Return the (x, y) coordinate for the center point of the cell that contains the specified text.  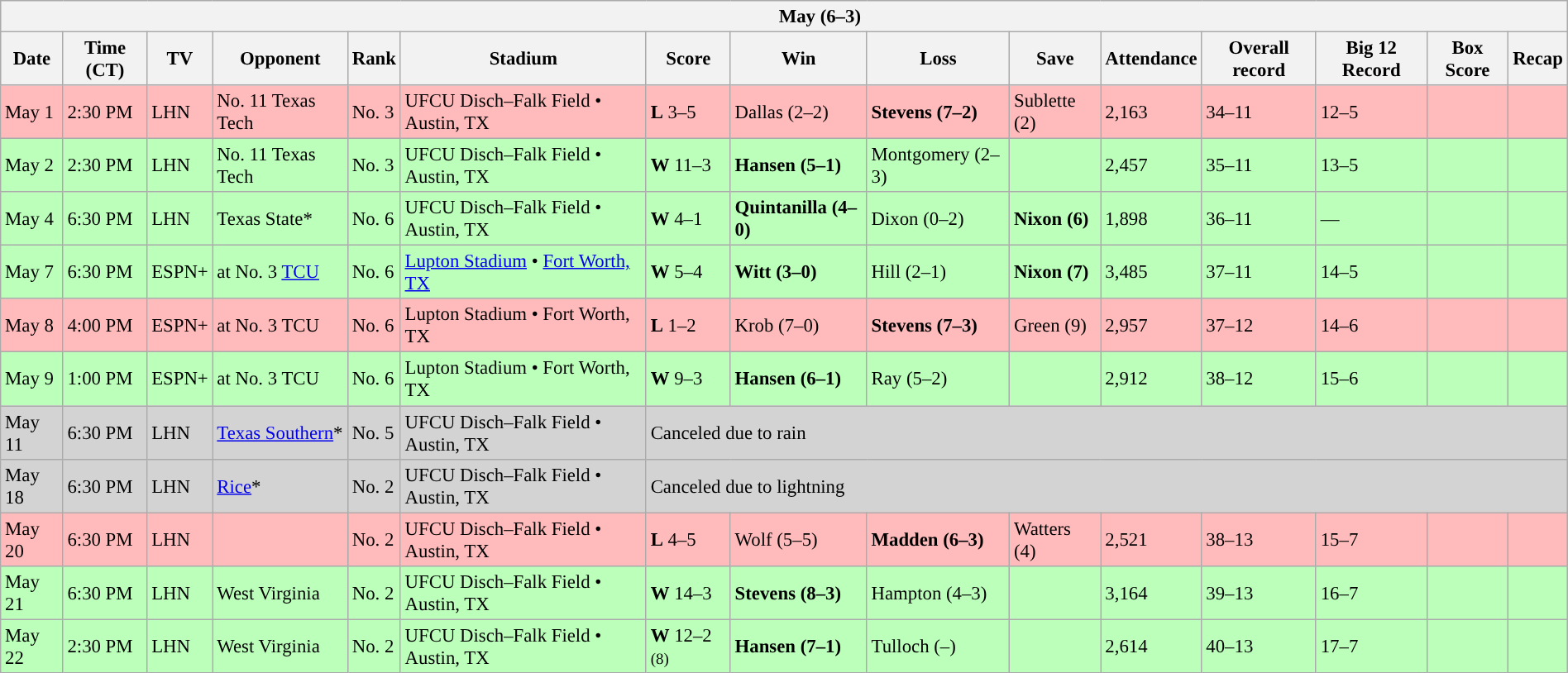
Madden (6–3) (938, 539)
Recap (1538, 58)
W 14–3 (688, 592)
Montgomery (2–3) (938, 165)
Score (688, 58)
1:00 PM (105, 379)
May 4 (31, 218)
Date (31, 58)
Nixon (6) (1055, 218)
1,898 (1151, 218)
Hansen (5–1) (799, 165)
May 18 (31, 486)
May 8 (31, 326)
2,521 (1151, 539)
W 5–4 (688, 273)
36–11 (1259, 218)
Tulloch (–) (938, 647)
Big 12 Record (1371, 58)
Save (1055, 58)
37–11 (1259, 273)
40–13 (1259, 647)
May 7 (31, 273)
May 2 (31, 165)
Green (9) (1055, 326)
Canceled due to rain (1107, 432)
Quintanilla (4–0) (799, 218)
Stevens (7–2) (938, 112)
Sublette (2) (1055, 112)
No. 5 (374, 432)
Dixon (0–2) (938, 218)
Hansen (6–1) (799, 379)
Overall record (1259, 58)
34–11 (1259, 112)
Stevens (7–3) (938, 326)
May 1 (31, 112)
2,163 (1151, 112)
16–7 (1371, 592)
W 12–2 (8) (688, 647)
14–5 (1371, 273)
Rank (374, 58)
W 11–3 (688, 165)
May 20 (31, 539)
12–5 (1371, 112)
2,957 (1151, 326)
W 4–1 (688, 218)
Witt (3–0) (799, 273)
3,485 (1151, 273)
17–7 (1371, 647)
15–6 (1371, 379)
Dallas (2–2) (799, 112)
L 4–5 (688, 539)
2,912 (1151, 379)
39–13 (1259, 592)
Texas Southern* (280, 432)
Attendance (1151, 58)
Krob (7–0) (799, 326)
Hansen (7–1) (799, 647)
13–5 (1371, 165)
4:00 PM (105, 326)
Stevens (8–3) (799, 592)
— (1371, 218)
Stadium (523, 58)
May 22 (31, 647)
May (6–3) (784, 17)
May 9 (31, 379)
35–11 (1259, 165)
Win (799, 58)
Ray (5–2) (938, 379)
14–6 (1371, 326)
May 21 (31, 592)
37–12 (1259, 326)
W 9–3 (688, 379)
Loss (938, 58)
Texas State* (280, 218)
2,457 (1151, 165)
Hampton (4–3) (938, 592)
Wolf (5–5) (799, 539)
L 1–2 (688, 326)
38–12 (1259, 379)
Canceled due to lightning (1107, 486)
2,614 (1151, 647)
L 3–5 (688, 112)
May 11 (31, 432)
Rice* (280, 486)
3,164 (1151, 592)
Nixon (7) (1055, 273)
Watters (4) (1055, 539)
38–13 (1259, 539)
Time (CT) (105, 58)
15–7 (1371, 539)
TV (180, 58)
Hill (2–1) (938, 273)
Opponent (280, 58)
Box Score (1467, 58)
